Locate the cell with the specified text and output its (X, Y) center coordinate. 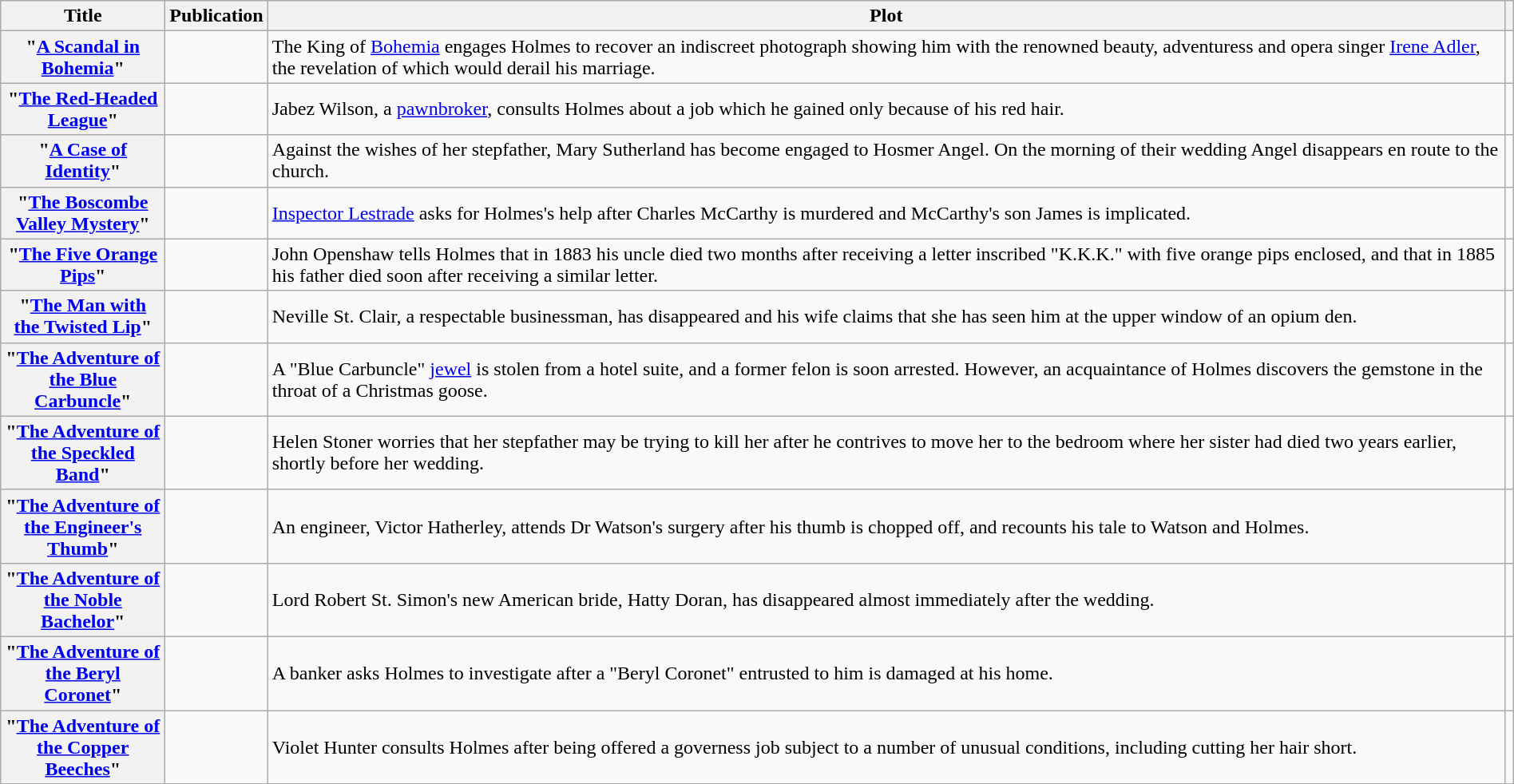
Title (83, 16)
"The Adventure of the Blue Carbuncle" (83, 379)
"The Adventure of the Copper Beeches" (83, 747)
"The Adventure of the Speckled Band" (83, 453)
Inspector Lestrade asks for Holmes's help after Charles McCarthy is murdered and McCarthy's son James is implicated. (886, 212)
"The Man with the Twisted Lip" (83, 316)
Violet Hunter consults Holmes after being offered a governess job subject to a number of unusual conditions, including cutting her hair short. (886, 747)
"A Scandal in Bohemia" (83, 57)
"The Five Orange Pips" (83, 265)
"The Adventure of the Beryl Coronet" (83, 673)
Publication (216, 16)
Plot (886, 16)
A banker asks Holmes to investigate after a "Beryl Coronet" entrusted to him is damaged at his home. (886, 673)
"The Boscombe Valley Mystery" (83, 212)
"A Case of Identity" (83, 161)
"The Red-Headed League" (83, 109)
"The Adventure of the Noble Bachelor" (83, 600)
Lord Robert St. Simon's new American bride, Hatty Doran, has disappeared almost immediately after the wedding. (886, 600)
An engineer, Victor Hatherley, attends Dr Watson's surgery after his thumb is chopped off, and recounts his tale to Watson and Holmes. (886, 526)
Neville St. Clair, a respectable businessman, has disappeared and his wife claims that she has seen him at the upper window of an opium den. (886, 316)
"The Adventure of the Engineer's Thumb" (83, 526)
Jabez Wilson, a pawnbroker, consults Holmes about a job which he gained only because of his red hair. (886, 109)
